Capture the cell that displays the provided text and extract its (x, y) central coordinate. 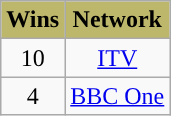
10 (33, 58)
Network (118, 20)
BBC One (118, 96)
ITV (118, 58)
4 (33, 96)
Wins (33, 20)
